Search for the cell housing the specified text and yield its (x, y) center coordinate. 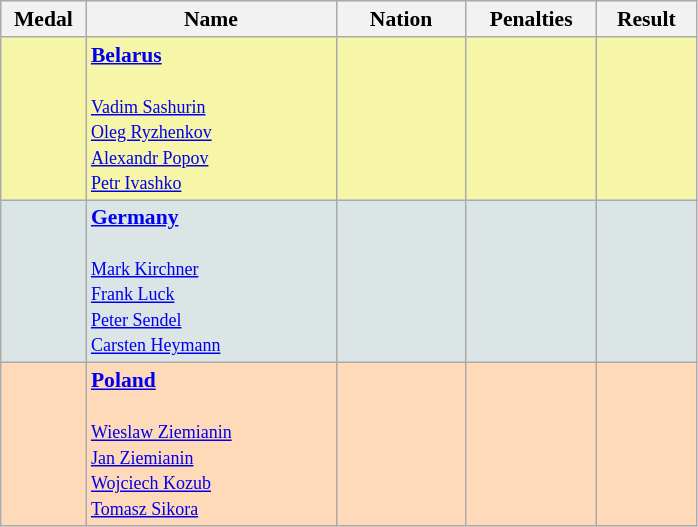
PolandWieslaw ZiemianinJan ZiemianinWojciech KozubTomasz Sikora (211, 444)
Nation (401, 19)
Medal (44, 19)
Name (211, 19)
Result (646, 19)
GermanyMark KirchnerFrank LuckPeter SendelCarsten Heymann (211, 282)
BelarusVadim SashurinOleg RyzhenkovAlexandr PopovPetr Ivashko (211, 118)
Penalties (531, 19)
